Capture the cell that displays the provided text and extract its [X, Y] central coordinate. 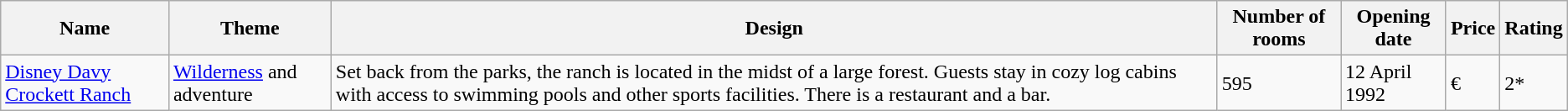
Rating [1534, 29]
Opening date [1394, 29]
Name [85, 29]
Design [774, 29]
595 [1278, 82]
Number of rooms [1278, 29]
Disney Davy Crockett Ranch [85, 82]
Price [1473, 29]
12 April 1992 [1394, 82]
€ [1473, 82]
Theme [250, 29]
Wilderness and adventure [250, 82]
2* [1534, 82]
